Pinpoint the cell where the given text exists, returning its [x, y] midpoint coordinate. 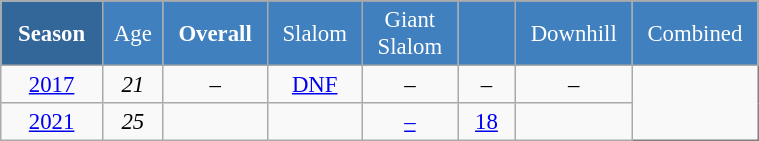
Downhill [574, 34]
DNF [314, 85]
Slalom [314, 34]
2017 [52, 85]
Season [52, 34]
18 [487, 122]
21 [132, 85]
Age [132, 34]
GiantSlalom [410, 34]
25 [132, 122]
Combined [695, 34]
2021 [52, 122]
Overall [215, 34]
